Identify which cell holds the provided text, then report its [x, y] central coordinate. 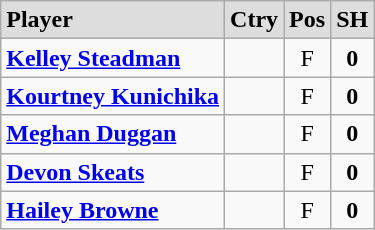
Meghan Duggan [113, 134]
Pos [308, 20]
SH [352, 20]
Hailey Browne [113, 210]
Player [113, 20]
Ctry [254, 20]
Devon Skeats [113, 172]
Kelley Steadman [113, 58]
Kourtney Kunichika [113, 96]
